Return the [X, Y] coordinate for the center point of the cell that contains the specified text.  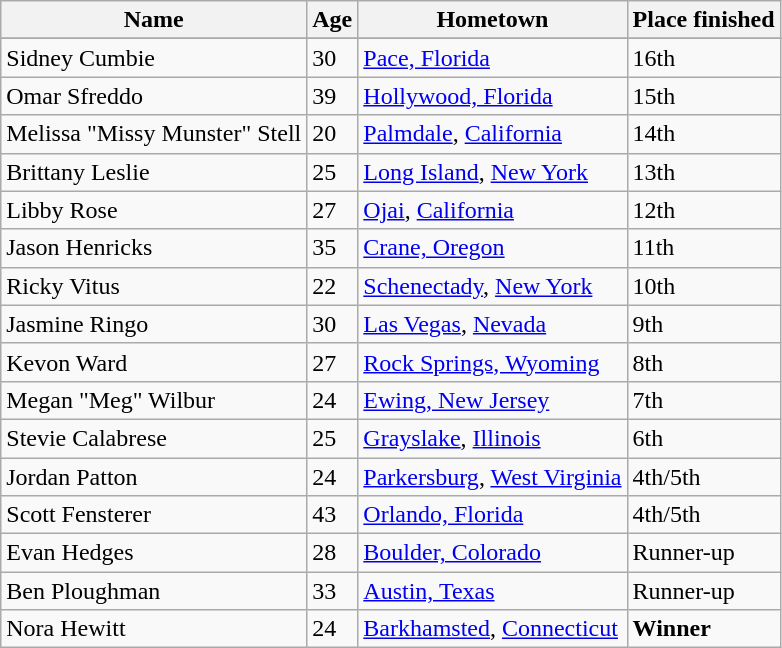
Grayslake, Illinois [492, 438]
9th [704, 324]
20 [332, 134]
Crane, Oregon [492, 248]
Kevon Ward [154, 362]
43 [332, 515]
Evan Hedges [154, 553]
Parkersburg, West Virginia [492, 477]
Schenectady, New York [492, 286]
Boulder, Colorado [492, 553]
11th [704, 248]
Las Vegas, Nevada [492, 324]
Name [154, 20]
Ricky Vitus [154, 286]
8th [704, 362]
16th [704, 58]
Hollywood, Florida [492, 96]
Omar Sfreddo [154, 96]
Ewing, New Jersey [492, 400]
Nora Hewitt [154, 629]
Rock Springs, Wyoming [492, 362]
Place finished [704, 20]
Winner [704, 629]
Megan "Meg" Wilbur [154, 400]
Ben Ploughman [154, 591]
Jordan Patton [154, 477]
Long Island, New York [492, 172]
Brittany Leslie [154, 172]
Hometown [492, 20]
7th [704, 400]
6th [704, 438]
14th [704, 134]
Sidney Cumbie [154, 58]
10th [704, 286]
13th [704, 172]
Melissa "Missy Munster" Stell [154, 134]
33 [332, 591]
35 [332, 248]
12th [704, 210]
15th [704, 96]
Jasmine Ringo [154, 324]
39 [332, 96]
Stevie Calabrese [154, 438]
Austin, Texas [492, 591]
Jason Henricks [154, 248]
Age [332, 20]
Orlando, Florida [492, 515]
22 [332, 286]
28 [332, 553]
Pace, Florida [492, 58]
Ojai, California [492, 210]
Libby Rose [154, 210]
Barkhamsted, Connecticut [492, 629]
Scott Fensterer [154, 515]
Palmdale, California [492, 134]
